From the cell containing the given text, extract its center point as [x, y] coordinate. 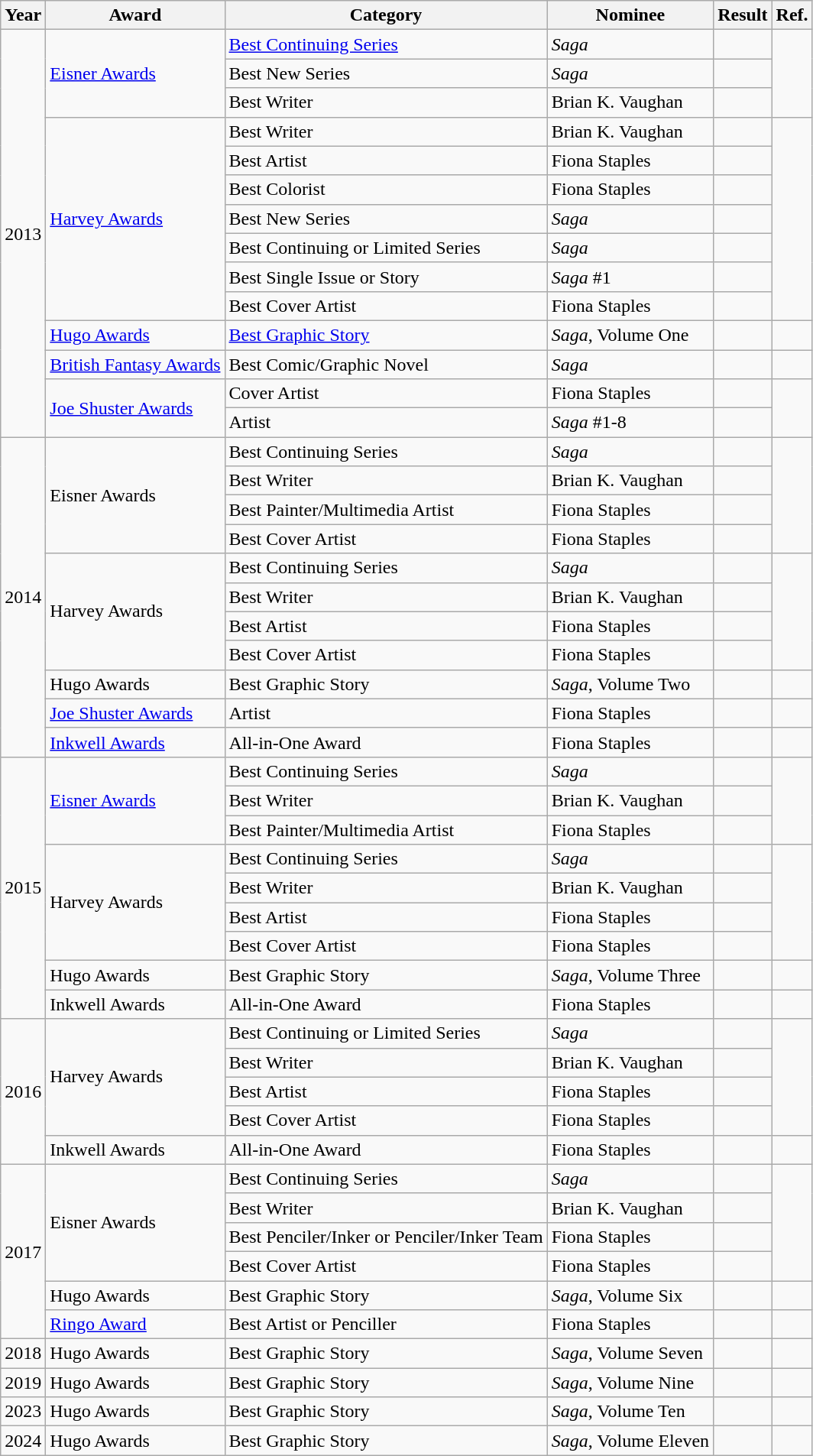
Saga, Volume Two [630, 684]
British Fantasy Awards [135, 365]
2015 [23, 888]
Saga #1-8 [630, 423]
Saga, Volume Nine [630, 1383]
Category [386, 15]
Best Penciler/Inker or Penciler/Inker Team [386, 1237]
2014 [23, 598]
Saga, Volume Eleven [630, 1441]
2016 [23, 1091]
Cover Artist [386, 394]
2024 [23, 1441]
2017 [23, 1251]
2013 [23, 234]
Ringo Award [135, 1325]
Best Single Issue or Story [386, 277]
2023 [23, 1412]
Nominee [630, 15]
Best Colorist [386, 190]
Best Artist or Penciller [386, 1325]
Saga, Volume One [630, 335]
Saga, Volume Ten [630, 1412]
Saga, Volume Three [630, 975]
Saga, Volume Seven [630, 1354]
Ref. [792, 15]
Result [743, 15]
Saga, Volume Six [630, 1295]
2019 [23, 1383]
Best Comic/Graphic Novel [386, 365]
Saga #1 [630, 277]
Year [23, 15]
2018 [23, 1354]
Award [135, 15]
